Determine the (x, y) coordinate at the center of the cell enclosing the given text.  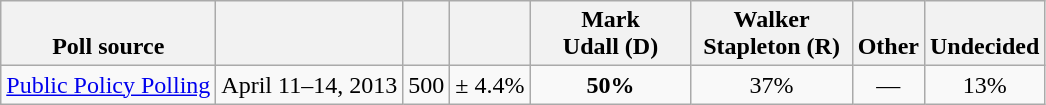
WalkerStapleton (R) (772, 34)
MarkUdall (D) (610, 34)
50% (610, 85)
Public Policy Polling (108, 85)
13% (984, 85)
Other (888, 34)
Undecided (984, 34)
— (888, 85)
500 (426, 85)
± 4.4% (490, 85)
Poll source (108, 34)
37% (772, 85)
April 11–14, 2013 (310, 85)
